Search for the cell housing the specified text and yield its (x, y) center coordinate. 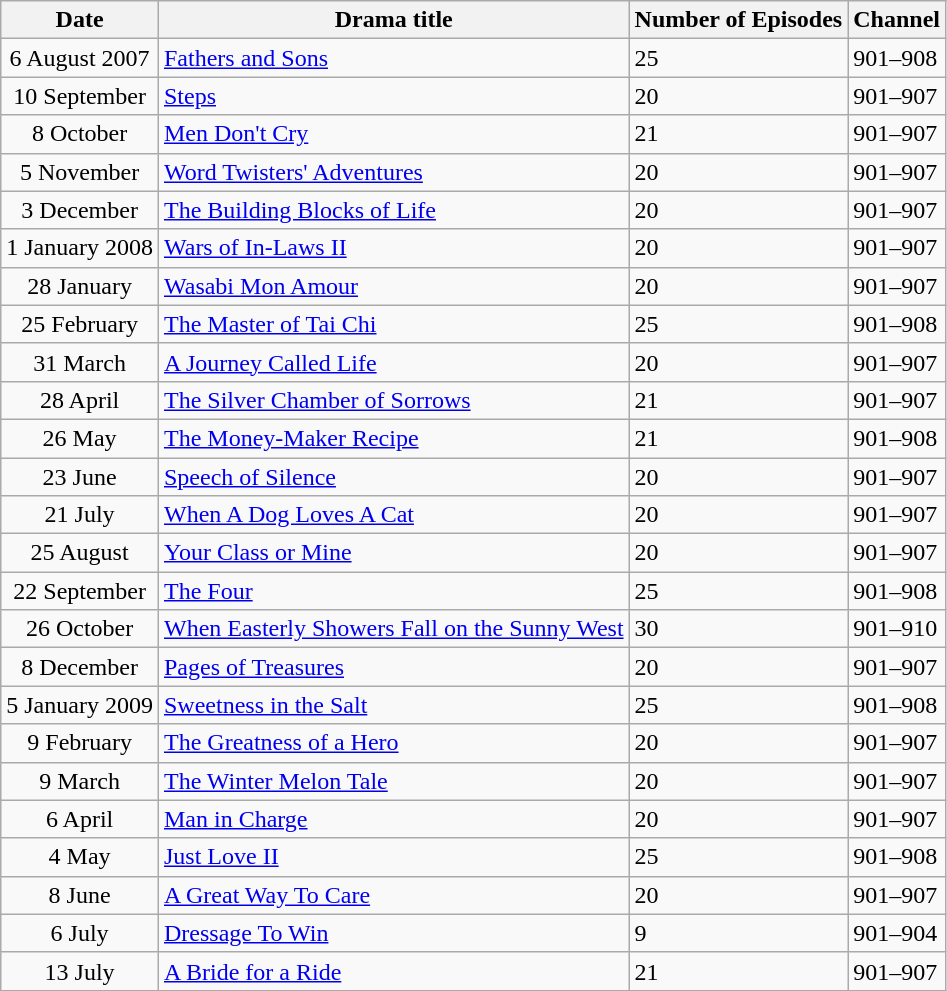
6 August 2007 (80, 58)
9 February (80, 743)
The Silver Chamber of Sorrows (394, 400)
Wars of In-Laws II (394, 248)
31 March (80, 362)
1 January 2008 (80, 248)
8 December (80, 667)
Pages of Treasures (394, 667)
26 May (80, 438)
The Master of Tai Chi (394, 324)
Wasabi Mon Amour (394, 286)
25 August (80, 553)
8 June (80, 895)
6 July (80, 933)
Sweetness in the Salt (394, 705)
Number of Episodes (738, 20)
13 July (80, 971)
Man in Charge (394, 819)
901–910 (897, 629)
A Journey Called Life (394, 362)
The Building Blocks of Life (394, 210)
Men Don't Cry (394, 134)
When A Dog Loves A Cat (394, 515)
Just Love II (394, 857)
25 February (80, 324)
21 July (80, 515)
A Bride for a Ride (394, 971)
Drama title (394, 20)
Steps (394, 96)
901–904 (897, 933)
23 June (80, 477)
30 (738, 629)
Word Twisters' Adventures (394, 172)
The Greatness of a Hero (394, 743)
Fathers and Sons (394, 58)
28 January (80, 286)
10 September (80, 96)
22 September (80, 591)
5 November (80, 172)
When Easterly Showers Fall on the Sunny West (394, 629)
Your Class or Mine (394, 553)
Date (80, 20)
4 May (80, 857)
The Four (394, 591)
3 December (80, 210)
Dressage To Win (394, 933)
9 (738, 933)
Speech of Silence (394, 477)
The Winter Melon Tale (394, 781)
9 March (80, 781)
A Great Way To Care (394, 895)
26 October (80, 629)
28 April (80, 400)
The Money-Maker Recipe (394, 438)
5 January 2009 (80, 705)
6 April (80, 819)
8 October (80, 134)
Channel (897, 20)
